Determine the [X, Y] coordinate at the center of the cell enclosing the given text.  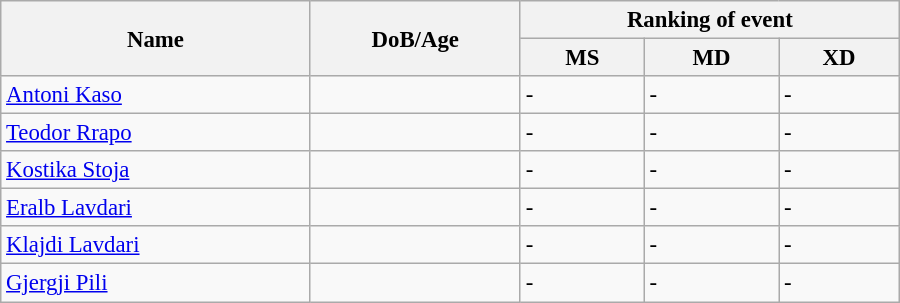
Name [156, 38]
Teodor Rrapo [156, 133]
Eralb Lavdari [156, 208]
Ranking of event [710, 20]
Kostika Stoja [156, 170]
Gjergji Pili [156, 283]
DoB/Age [415, 38]
XD [840, 58]
Klajdi Lavdari [156, 245]
MD [711, 58]
Antoni Kaso [156, 95]
MS [582, 58]
